For the text-containing cell, return its midpoint in [x, y] coordinate format. 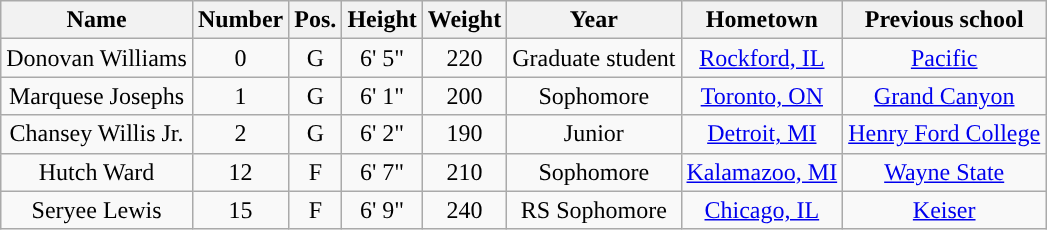
Junior [594, 134]
Weight [464, 20]
Pacific [944, 58]
Marquese Josephs [97, 96]
2 [240, 134]
Hometown [762, 20]
Seryee Lewis [97, 210]
Chicago, IL [762, 210]
6' 5" [382, 58]
220 [464, 58]
12 [240, 172]
Henry Ford College [944, 134]
Name [97, 20]
1 [240, 96]
Graduate student [594, 58]
6' 1" [382, 96]
0 [240, 58]
15 [240, 210]
Number [240, 20]
Detroit, MI [762, 134]
Grand Canyon [944, 96]
Donovan Williams [97, 58]
Year [594, 20]
Keiser [944, 210]
6' 9" [382, 210]
Previous school [944, 20]
Rockford, IL [762, 58]
6' 2" [382, 134]
RS Sophomore [594, 210]
190 [464, 134]
Wayne State [944, 172]
Kalamazoo, MI [762, 172]
200 [464, 96]
210 [464, 172]
Hutch Ward [97, 172]
6' 7" [382, 172]
Height [382, 20]
240 [464, 210]
Pos. [316, 20]
Toronto, ON [762, 96]
Chansey Willis Jr. [97, 134]
